Output the (x, y) coordinate of the center of the cell containing the given text.  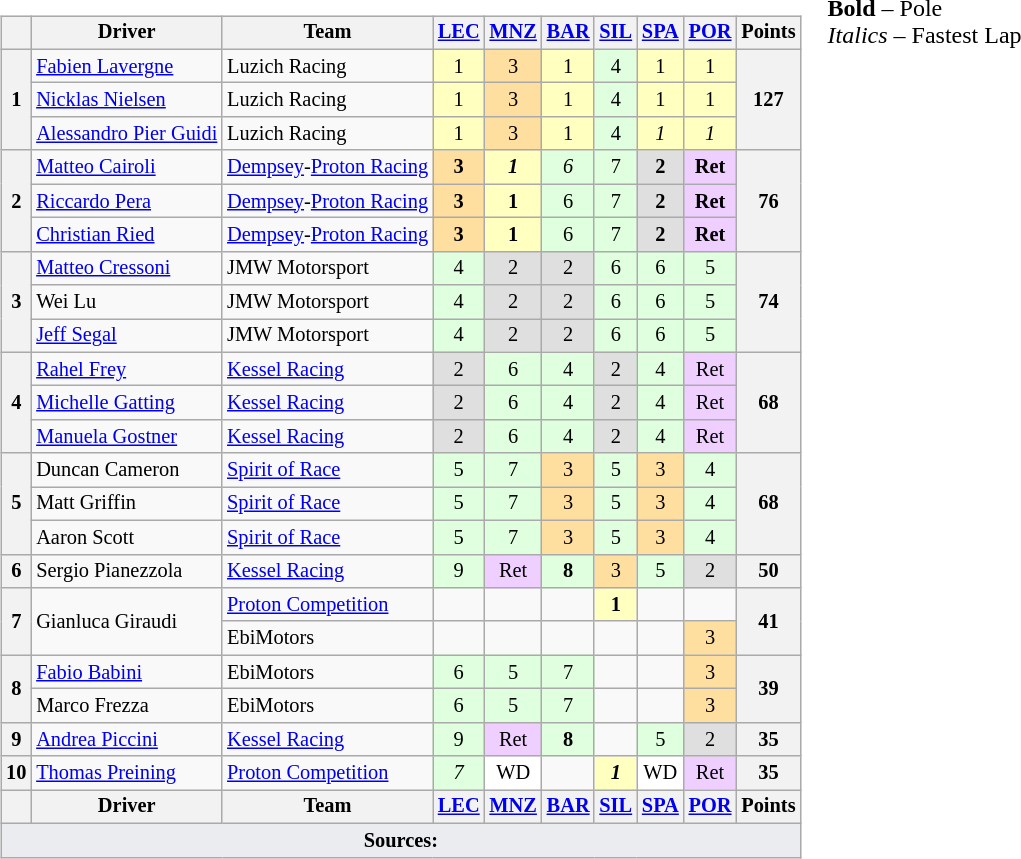
39 (768, 688)
Alessandro Pier Guidi (126, 134)
Michelle Gatting (126, 403)
Matt Griffin (126, 504)
Fabio Babini (126, 672)
Matteo Cairoli (126, 167)
50 (768, 571)
127 (768, 100)
Sources: (400, 840)
Thomas Preining (126, 773)
Nicklas Nielsen (126, 100)
10 (16, 773)
Christian Ried (126, 235)
Wei Lu (126, 302)
Rahel Frey (126, 369)
Manuela Gostner (126, 437)
Riccardo Pera (126, 201)
Fabien Lavergne (126, 66)
Marco Frezza (126, 706)
76 (768, 200)
Andrea Piccini (126, 739)
Gianluca Giraudi (126, 622)
Matteo Cressoni (126, 268)
74 (768, 302)
41 (768, 622)
Sergio Pianezzola (126, 571)
Duncan Cameron (126, 470)
Aaron Scott (126, 537)
Jeff Segal (126, 336)
